Provide the (x, y) coordinate of the cell's center where the given text is located.  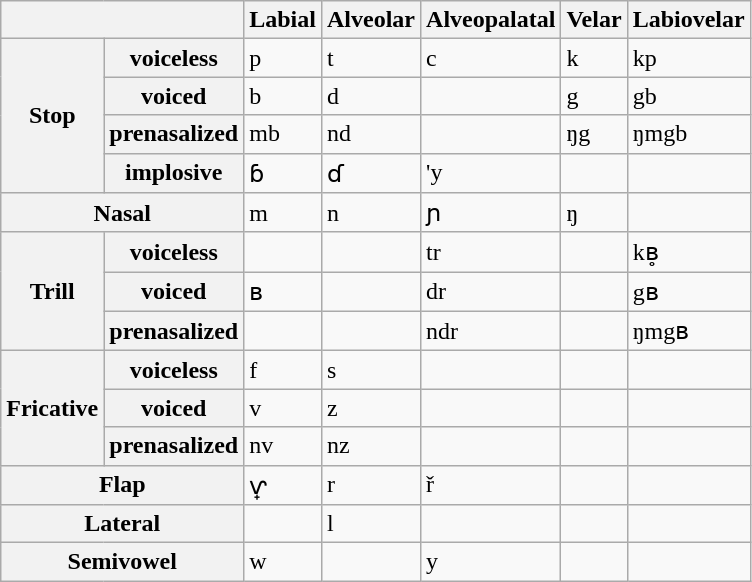
z (370, 408)
kp (688, 58)
f (283, 370)
Alveolar (370, 20)
w (283, 562)
Labial (283, 20)
b (283, 96)
ř (491, 485)
implosive (174, 173)
p (283, 58)
Stop (52, 116)
Semivowel (122, 562)
s (370, 370)
c (491, 58)
ndr (491, 331)
t (370, 58)
nz (370, 446)
mb (283, 134)
ʙ (283, 292)
ŋg (594, 134)
Fricative (52, 408)
v (283, 408)
dr (491, 292)
tr (491, 252)
ⱱ̟ (283, 485)
Lateral (122, 524)
Nasal (122, 213)
Trill (52, 292)
m (283, 213)
d (370, 96)
nv (283, 446)
g (594, 96)
gb (688, 96)
k (594, 58)
ŋ (594, 213)
gʙ (688, 292)
Velar (594, 20)
ŋmgʙ (688, 331)
ɲ (491, 213)
y (491, 562)
nd (370, 134)
l (370, 524)
r (370, 485)
Alveopalatal (491, 20)
ɓ (283, 173)
ɗ (370, 173)
Labiovelar (688, 20)
n (370, 213)
Flap (122, 485)
kʙ̥ (688, 252)
ŋmgb (688, 134)
'y (491, 173)
